For the text-containing cell, return its midpoint in (X, Y) coordinate format. 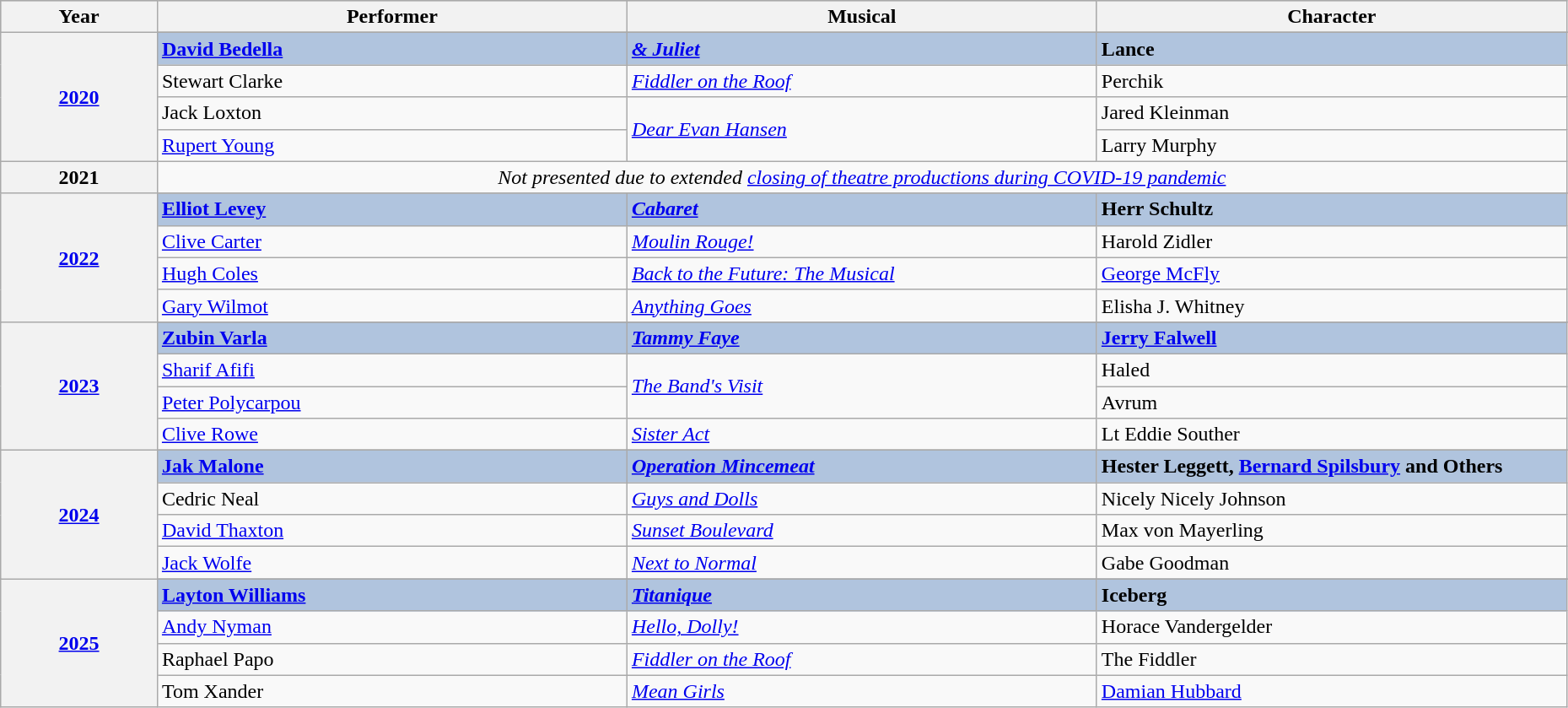
Jack Loxton (391, 113)
Jak Malone (391, 467)
Jared Kleinman (1331, 113)
Max von Mayerling (1331, 531)
Hello, Dolly! (862, 627)
Elisha J. Whitney (1331, 305)
Moulin Rouge! (862, 241)
Nicely Nicely Johnson (1331, 499)
Elliot Levey (391, 209)
Clive Carter (391, 241)
Tammy Faye (862, 338)
Raphael Papo (391, 659)
Zubin Varla (391, 338)
2025 (79, 643)
2022 (79, 257)
Sunset Boulevard (862, 531)
Dear Evan Hansen (862, 129)
Character (1331, 17)
Perchik (1331, 81)
Hugh Coles (391, 273)
Clive Rowe (391, 435)
Horace Vandergelder (1331, 627)
Harold Zidler (1331, 241)
Layton Williams (391, 595)
2024 (79, 515)
The Band's Visit (862, 386)
Tom Xander (391, 691)
Mean Girls (862, 691)
Operation Mincemeat (862, 467)
Back to the Future: The Musical (862, 273)
Gabe Goodman (1331, 563)
Jerry Falwell (1331, 338)
Stewart Clarke (391, 81)
David Thaxton (391, 531)
Herr Schultz (1331, 209)
Jack Wolfe (391, 563)
Performer (391, 17)
Year (79, 17)
Next to Normal (862, 563)
David Bedella (391, 49)
Andy Nyman (391, 627)
Avrum (1331, 403)
Not presented due to extended closing of theatre productions during COVID-19 pandemic (862, 177)
Gary Wilmot (391, 305)
The Fiddler (1331, 659)
Sister Act (862, 435)
Haled (1331, 370)
2023 (79, 386)
Peter Polycarpou (391, 403)
Lt Eddie Souther (1331, 435)
Musical (862, 17)
Sharif Afifi (391, 370)
Lance (1331, 49)
Anything Goes (862, 305)
Iceberg (1331, 595)
George McFly (1331, 273)
Cabaret (862, 209)
Titanique (862, 595)
& Juliet (862, 49)
Rupert Young (391, 145)
Guys and Dolls (862, 499)
Damian Hubbard (1331, 691)
Cedric Neal (391, 499)
2020 (79, 97)
Larry Murphy (1331, 145)
2021 (79, 177)
Hester Leggett, Bernard Spilsbury and Others (1331, 467)
